Determine the [x, y] coordinate at the center of the cell enclosing the given text.  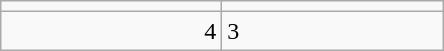
3 [332, 31]
4 [112, 31]
